Locate the cell with the specified text and output its [X, Y] center coordinate. 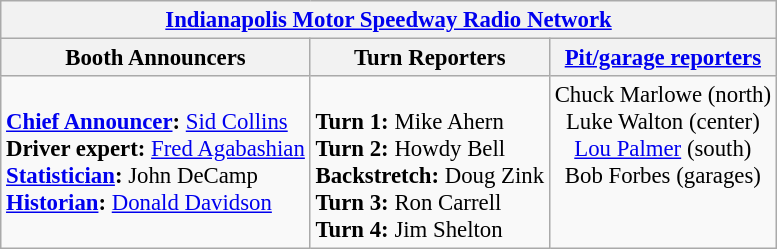
Turn Reporters [430, 58]
Chief Announcer: Sid Collins Driver expert: Fred Agabashian Statistician: John DeCamp Historian: Donald Davidson [156, 162]
Chuck Marlowe (north)Luke Walton (center)Lou Palmer (south)Bob Forbes (garages) [662, 162]
Turn 1: Mike Ahern Turn 2: Howdy Bell Backstretch: Doug Zink Turn 3: Ron Carrell Turn 4: Jim Shelton [430, 162]
Pit/garage reporters [662, 58]
Booth Announcers [156, 58]
Indianapolis Motor Speedway Radio Network [389, 20]
